Determine the (x, y) coordinate at the center of the cell enclosing the given text.  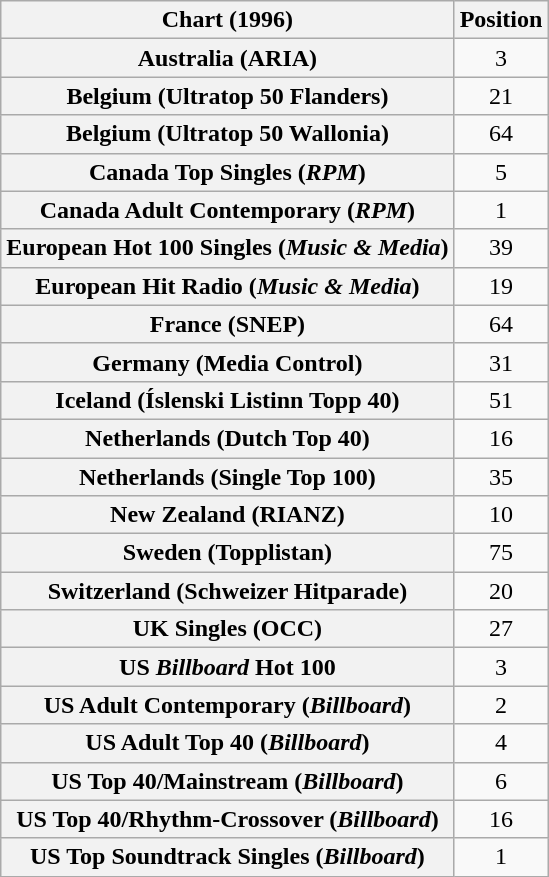
19 (501, 286)
European Hit Radio (Music & Media) (228, 286)
10 (501, 515)
European Hot 100 Singles (Music & Media) (228, 248)
UK Singles (OCC) (228, 629)
6 (501, 781)
Canada Top Singles (RPM) (228, 172)
31 (501, 362)
Canada Adult Contemporary (RPM) (228, 210)
New Zealand (RIANZ) (228, 515)
Iceland (Íslenski Listinn Topp 40) (228, 400)
51 (501, 400)
Netherlands (Single Top 100) (228, 477)
5 (501, 172)
Australia (ARIA) (228, 58)
France (SNEP) (228, 324)
Belgium (Ultratop 50 Wallonia) (228, 134)
Sweden (Topplistan) (228, 553)
US Adult Contemporary (Billboard) (228, 705)
Position (501, 20)
Germany (Media Control) (228, 362)
Chart (1996) (228, 20)
4 (501, 743)
27 (501, 629)
Belgium (Ultratop 50 Flanders) (228, 96)
39 (501, 248)
21 (501, 96)
35 (501, 477)
US Adult Top 40 (Billboard) (228, 743)
Switzerland (Schweizer Hitparade) (228, 591)
US Top Soundtrack Singles (Billboard) (228, 857)
75 (501, 553)
Netherlands (Dutch Top 40) (228, 438)
20 (501, 591)
2 (501, 705)
US Top 40/Rhythm-Crossover (Billboard) (228, 819)
US Top 40/Mainstream (Billboard) (228, 781)
US Billboard Hot 100 (228, 667)
